Provide the [X, Y] coordinate of the cell's center where the given text is located.  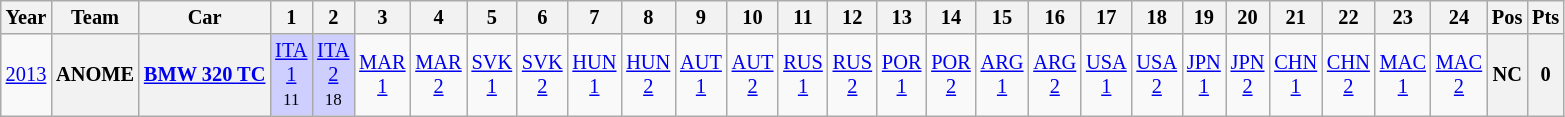
POR2 [950, 75]
ITA111 [291, 75]
17 [1106, 17]
Team [95, 17]
ANOME [95, 75]
MAC2 [1459, 75]
BMW 320 TC [204, 75]
ARG2 [1054, 75]
USA1 [1106, 75]
1 [291, 17]
18 [1157, 17]
Year [26, 17]
11 [802, 17]
Pos [1507, 17]
NC [1507, 75]
4 [438, 17]
9 [701, 17]
ITA218 [333, 75]
CHN2 [1348, 75]
MAR1 [382, 75]
16 [1054, 17]
POR1 [902, 75]
15 [1002, 17]
RUS2 [852, 75]
8 [648, 17]
21 [1296, 17]
13 [902, 17]
ARG1 [1002, 75]
19 [1204, 17]
HUN1 [594, 75]
JPN2 [1248, 75]
3 [382, 17]
RUS1 [802, 75]
2013 [26, 75]
JPN1 [1204, 75]
14 [950, 17]
AUT2 [753, 75]
6 [542, 17]
Car [204, 17]
5 [492, 17]
MAR2 [438, 75]
7 [594, 17]
Pts [1546, 17]
10 [753, 17]
SVK1 [492, 75]
CHN1 [1296, 75]
24 [1459, 17]
23 [1403, 17]
12 [852, 17]
SVK2 [542, 75]
22 [1348, 17]
0 [1546, 75]
20 [1248, 17]
2 [333, 17]
MAC1 [1403, 75]
HUN2 [648, 75]
AUT1 [701, 75]
USA2 [1157, 75]
